Identify which cell holds the provided text, then report its [X, Y] central coordinate. 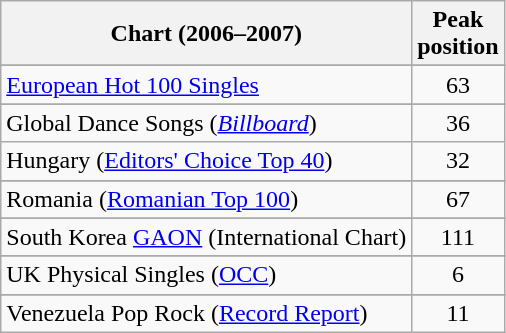
6 [458, 275]
Hungary (Editors' Choice Top 40) [206, 161]
63 [458, 85]
36 [458, 123]
111 [458, 237]
European Hot 100 Singles [206, 85]
Global Dance Songs (Billboard) [206, 123]
UK Physical Singles (OCC) [206, 275]
Chart (2006–2007) [206, 34]
32 [458, 161]
South Korea GAON (International Chart) [206, 237]
Venezuela Pop Rock (Record Report) [206, 313]
Romania (Romanian Top 100) [206, 199]
67 [458, 199]
Peakposition [458, 34]
11 [458, 313]
